Identify which cell holds the provided text, then report its (x, y) central coordinate. 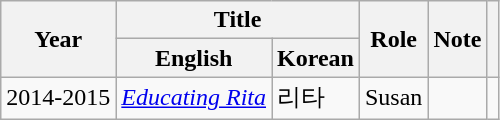
Year (58, 39)
Educating Rita (194, 98)
Susan (393, 98)
Title (238, 20)
Note (458, 39)
2014-2015 (58, 98)
English (194, 58)
Role (393, 39)
리타 (316, 98)
Korean (316, 58)
